Search for the cell housing the specified text and yield its (X, Y) center coordinate. 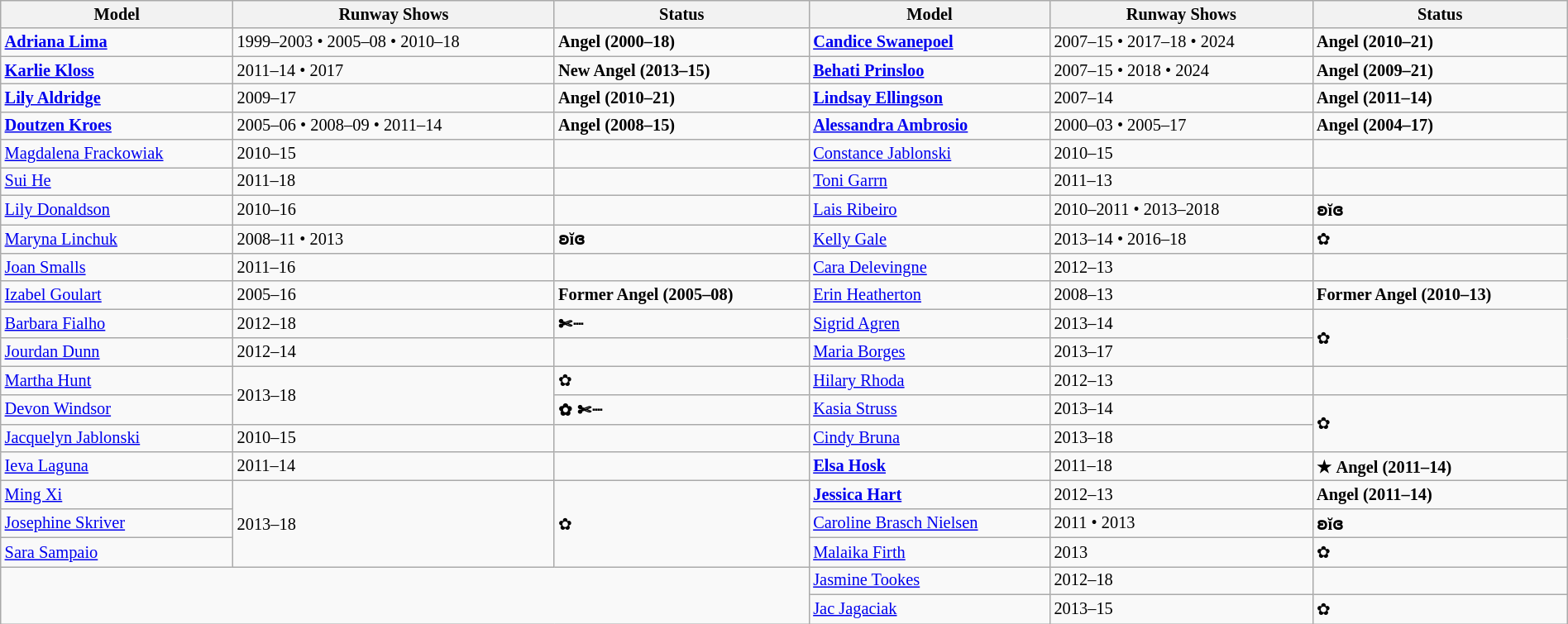
Candice Swanepoel (930, 42)
2011 • 2013 (1182, 522)
Caroline Brasch Nielsen (930, 522)
Maryna Linchuk (117, 238)
Sara Sampaio (117, 552)
Izabel Goulart (117, 295)
Lais Ribeiro (930, 210)
2000–03 • 2005–17 (1182, 126)
2007–14 (1182, 98)
Cindy Bruna (930, 438)
2013–15 (1182, 608)
2005–06 • 2008–09 • 2011–14 (394, 126)
2010–16 (394, 210)
Josephine Skriver (117, 522)
Doutzen Kroes (117, 126)
2005–16 (394, 295)
Maria Borges (930, 352)
Jourdan Dunn (117, 352)
Kelly Gale (930, 238)
Behati Prinsloo (930, 70)
Devon Windsor (117, 410)
Angel (2000–18) (681, 42)
Sigrid Agren (930, 324)
Joan Smalls (117, 267)
Jessica Hart (930, 495)
Angel (2004–17) (1440, 126)
Karlie Kloss (117, 70)
2010–2011 • 2013–2018 (1182, 210)
Hilary Rhoda (930, 380)
2011–16 (394, 267)
1999–2003 • 2005–08 • 2010–18 (394, 42)
★ Angel (2011–14) (1440, 466)
Lily Donaldson (117, 210)
Malaika Firth (930, 552)
Ieva Laguna (117, 466)
2009–17 (394, 98)
2007–15 • 2018 • 2024 (1182, 70)
Former Angel (2010–13) (1440, 295)
2013 (1182, 552)
Angel (2009–21) (1440, 70)
✄┈ (681, 324)
Angel (2008–15) (681, 126)
Barbara Fialho (117, 324)
Magdalena Frackowiak (117, 154)
Ming Xi (117, 495)
Martha Hunt (117, 380)
Erin Heatherton (930, 295)
Adriana Lima (117, 42)
2012–14 (394, 352)
✿ ✄┈ (681, 410)
New Angel (2013–15) (681, 70)
2011–14 (394, 466)
Former Angel (2005–08) (681, 295)
2011–13 (1182, 181)
2011–14 • 2017 (394, 70)
Cara Delevingne (930, 267)
Lindsay Ellingson (930, 98)
2007–15 • 2017–18 • 2024 (1182, 42)
Lily Aldridge (117, 98)
2013–14 • 2016–18 (1182, 238)
Sui He (117, 181)
Kasia Struss (930, 410)
Jacquelyn Jablonski (117, 438)
Constance Jablonski (930, 154)
2013–17 (1182, 352)
Toni Garrn (930, 181)
Jac Jagaciak (930, 608)
2008–11 • 2013 (394, 238)
Jasmine Tookes (930, 580)
2008–13 (1182, 295)
Alessandra Ambrosio (930, 126)
Elsa Hosk (930, 466)
